Identify which cell holds the provided text, then report its [X, Y] central coordinate. 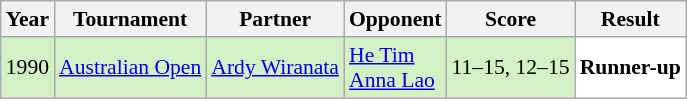
1990 [28, 68]
He Tim Anna Lao [396, 68]
Partner [275, 19]
Runner-up [630, 68]
Australian Open [130, 68]
11–15, 12–15 [511, 68]
Tournament [130, 19]
Year [28, 19]
Opponent [396, 19]
Result [630, 19]
Ardy Wiranata [275, 68]
Score [511, 19]
